Output the [X, Y] coordinate of the center of the cell containing the given text.  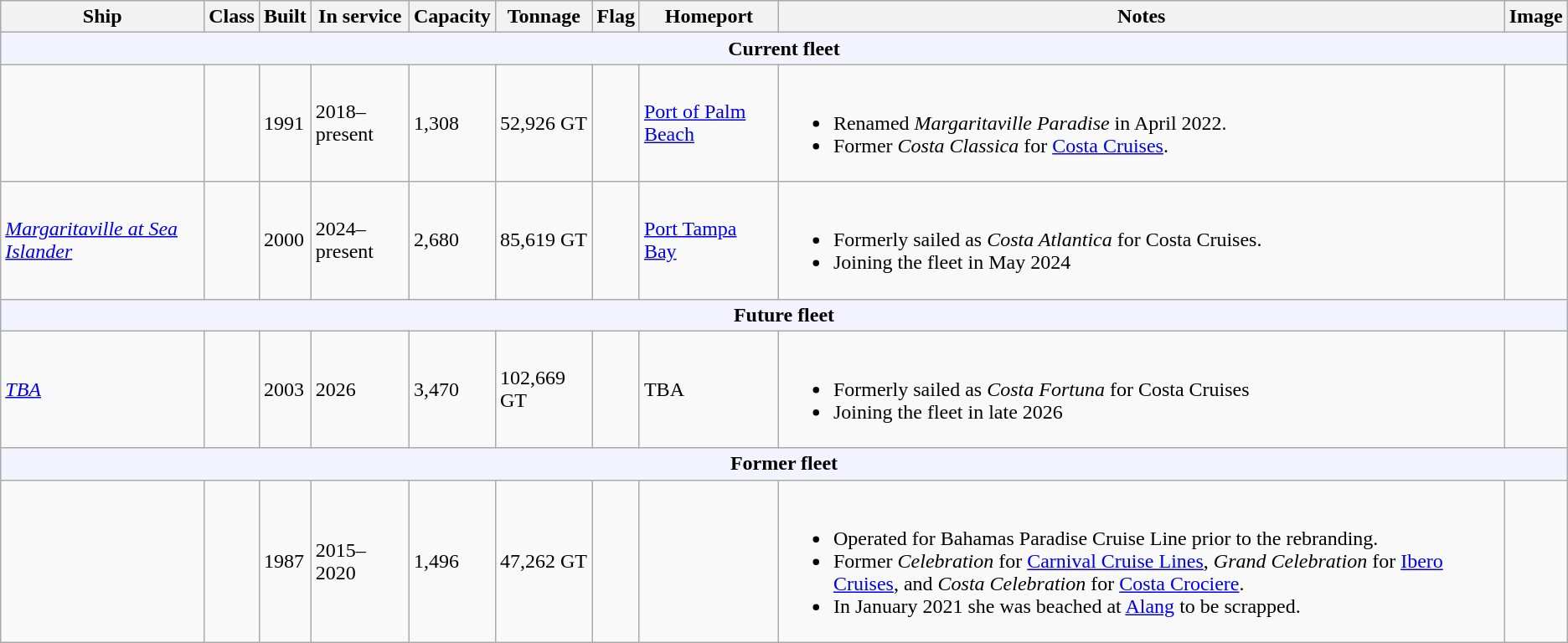
2018–present [360, 123]
Ship [102, 17]
Capacity [452, 17]
Former fleet [784, 464]
1,496 [452, 561]
3,470 [452, 389]
Port of Palm Beach [709, 123]
Image [1536, 17]
Homeport [709, 17]
Renamed Margaritaville Paradise in April 2022.Former Costa Classica for Costa Cruises. [1141, 123]
52,926 GT [544, 123]
2003 [285, 389]
Formerly sailed as Costa Atlantica for Costa Cruises.Joining the fleet in May 2024 [1141, 240]
In service [360, 17]
1991 [285, 123]
2024–present [360, 240]
2026 [360, 389]
Flag [616, 17]
Port Tampa Bay [709, 240]
Formerly sailed as Costa Fortuna for Costa CruisesJoining the fleet in late 2026 [1141, 389]
Class [232, 17]
Current fleet [784, 49]
2000 [285, 240]
Margaritaville at Sea Islander [102, 240]
Notes [1141, 17]
Future fleet [784, 315]
102,669 GT [544, 389]
1987 [285, 561]
2015–2020 [360, 561]
85,619 GT [544, 240]
Built [285, 17]
2,680 [452, 240]
Tonnage [544, 17]
1,308 [452, 123]
47,262 GT [544, 561]
